For the text-containing cell, return its midpoint in [x, y] coordinate format. 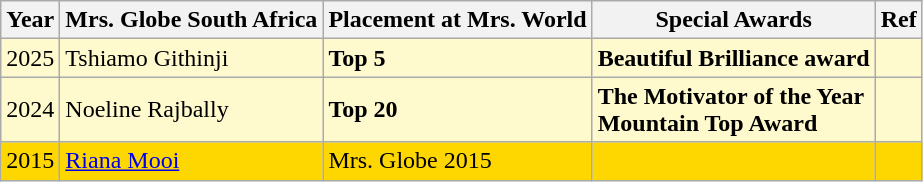
Mrs. Globe 2015 [458, 161]
The Motivator of the Year Mountain Top Award [734, 110]
2015 [30, 161]
Special Awards [734, 20]
Tshiamo Githinji [192, 58]
Ref [898, 20]
Top 5 [458, 58]
Noeline Rajbally [192, 110]
Top 20 [458, 110]
Riana Mooi [192, 161]
Mrs. Globe South Africa [192, 20]
2025 [30, 58]
2024 [30, 110]
Placement at Mrs. World [458, 20]
Beautiful Brilliance award [734, 58]
Year [30, 20]
